Determine the (x, y) coordinate at the center of the cell enclosing the given text.  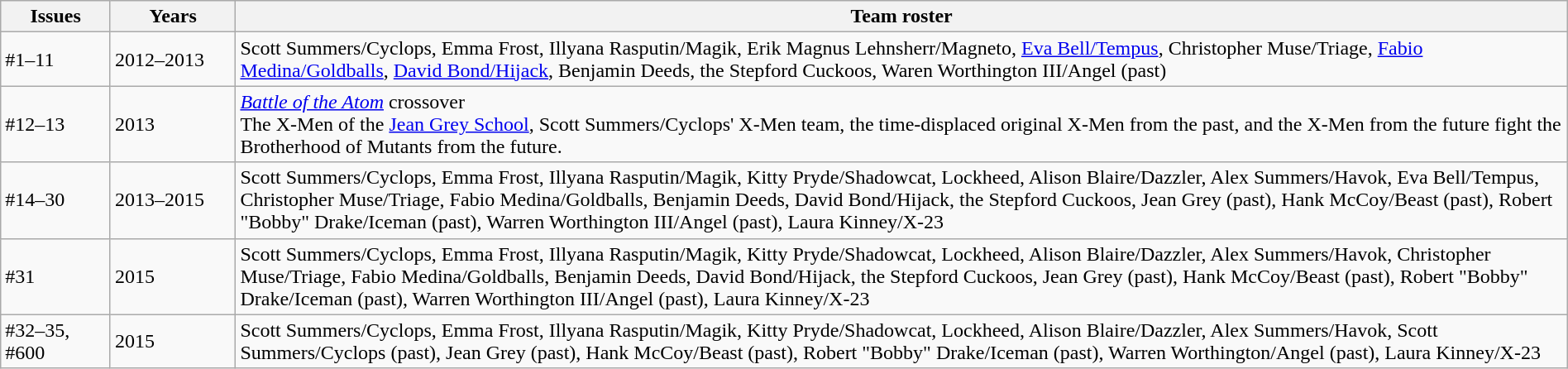
Team roster (901, 17)
#1–11 (56, 60)
#12–13 (56, 124)
2012–2013 (173, 60)
Issues (56, 17)
2013–2015 (173, 200)
#32–35, #600 (56, 341)
2013 (173, 124)
#14–30 (56, 200)
#31 (56, 276)
Years (173, 17)
